From the cell containing the given text, extract its center point as [x, y] coordinate. 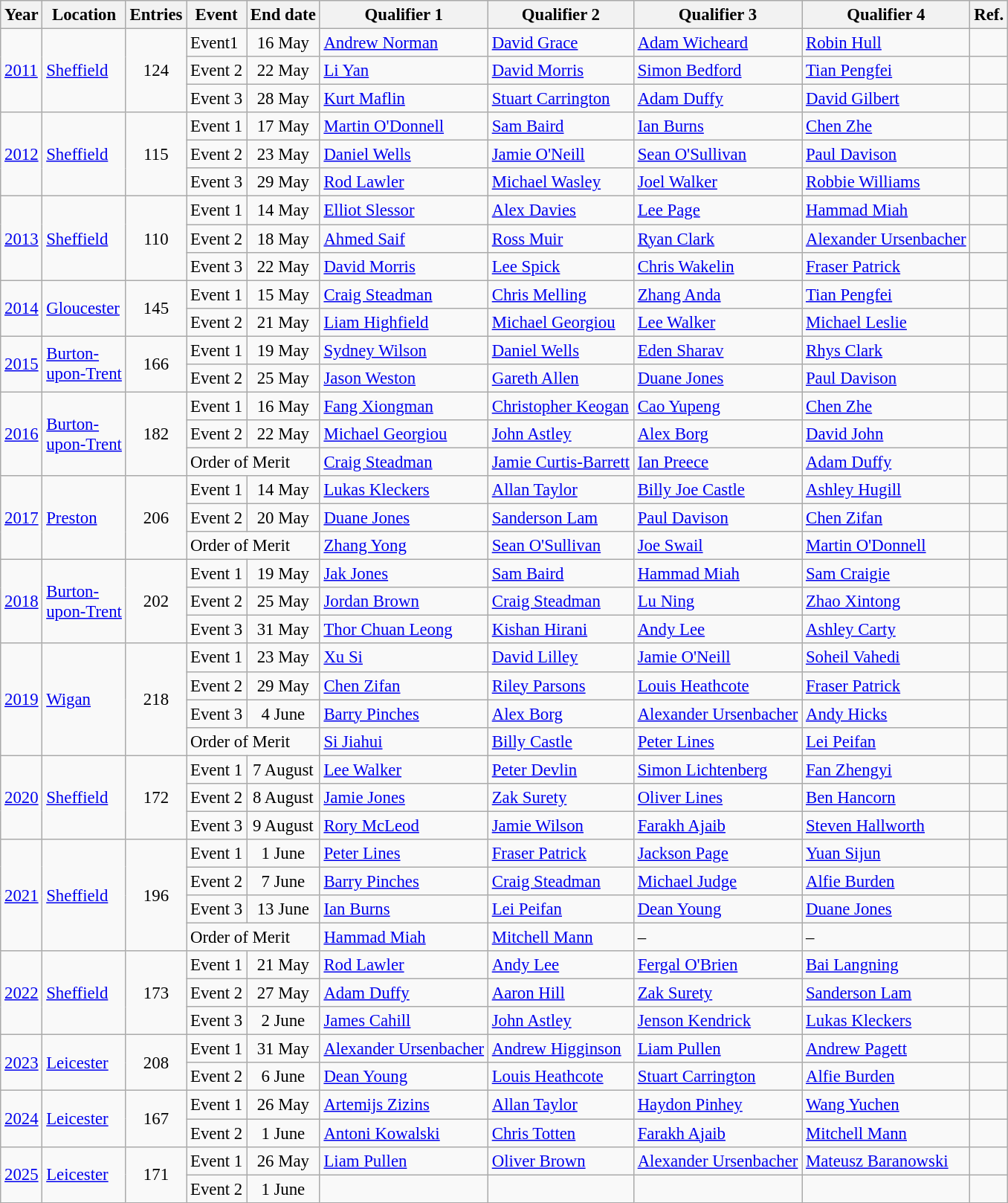
27 May [284, 993]
End date [284, 15]
218 [156, 700]
Oliver Brown [560, 1161]
28 May [284, 99]
Simon Lichtenberg [717, 770]
Adam Wicheard [717, 43]
172 [156, 797]
2025 [22, 1175]
Jackson Page [717, 854]
2015 [22, 364]
Chris Totten [560, 1133]
Jordan Brown [404, 601]
Robbie Williams [886, 182]
David Lilley [560, 658]
Soheil Vahedi [886, 658]
171 [156, 1175]
18 May [284, 239]
115 [156, 155]
Billy Joe Castle [717, 490]
4 June [284, 714]
James Cahill [404, 1021]
Sydney Wilson [404, 350]
8 August [284, 798]
Event [217, 15]
2023 [22, 1063]
Xu Si [404, 658]
2024 [22, 1118]
2 June [284, 1021]
Lee Spick [560, 266]
Wang Yuchen [886, 1105]
Thor Chuan Leong [404, 630]
Ref. [989, 15]
2019 [22, 700]
6 June [284, 1077]
Liam Highfield [404, 322]
Year [22, 15]
Preston [84, 517]
Artemijs Zizins [404, 1105]
Joe Swail [717, 546]
Jamie Jones [404, 798]
2013 [22, 238]
Entries [156, 15]
Qualifier 3 [717, 15]
Haydon Pinhey [717, 1105]
Gareth Allen [560, 378]
Jak Jones [404, 574]
Jamie Curtis-Barrett [560, 462]
Jason Weston [404, 378]
David John [886, 434]
110 [156, 238]
2016 [22, 434]
9 August [284, 825]
7 June [284, 881]
Oliver Lines [717, 798]
Si Jiahui [404, 741]
2011 [22, 71]
Sam Craigie [886, 574]
Ian Preece [717, 462]
2022 [22, 993]
206 [156, 517]
Andy Hicks [886, 714]
Kishan Hirani [560, 630]
Qualifier 2 [560, 15]
Jenson Kendrick [717, 1021]
2014 [22, 308]
Lu Ning [717, 601]
2021 [22, 895]
Event1 [217, 43]
173 [156, 993]
Yuan Sijun [886, 854]
196 [156, 895]
Ryan Clark [717, 239]
Antoni Kowalski [404, 1133]
2020 [22, 797]
182 [156, 434]
Andrew Higginson [560, 1049]
20 May [284, 518]
Christopher Keogan [560, 406]
Andrew Pagett [886, 1049]
Alex Davies [560, 210]
Qualifier 1 [404, 15]
Zhang Anda [717, 294]
Simon Bedford [717, 71]
Cao Yupeng [717, 406]
Peter Devlin [560, 770]
Kurt Maflin [404, 99]
Rory McLeod [404, 825]
David Grace [560, 43]
167 [156, 1118]
Riley Parsons [560, 686]
2012 [22, 155]
Bai Langning [886, 965]
Ashley Carty [886, 630]
13 June [284, 909]
124 [156, 71]
Joel Walker [717, 182]
Location [84, 15]
Lee Page [717, 210]
Qualifier 4 [886, 15]
Michael Judge [717, 881]
2018 [22, 602]
Fan Zhengyi [886, 770]
Michael Wasley [560, 182]
Chris Melling [560, 294]
145 [156, 308]
Ashley Hugill [886, 490]
Zhang Yong [404, 546]
15 May [284, 294]
Ahmed Saif [404, 239]
Ross Muir [560, 239]
Chris Wakelin [717, 266]
208 [156, 1063]
Robin Hull [886, 43]
Jamie Wilson [560, 825]
Wigan [84, 700]
7 August [284, 770]
Li Yan [404, 71]
Eden Sharav [717, 350]
David Gilbert [886, 99]
2017 [22, 517]
Rhys Clark [886, 350]
Ben Hancorn [886, 798]
Fergal O'Brien [717, 965]
Billy Castle [560, 741]
Fang Xiongman [404, 406]
Andrew Norman [404, 43]
166 [156, 364]
Zhao Xintong [886, 601]
Michael Leslie [886, 322]
Steven Hallworth [886, 825]
17 May [284, 126]
Gloucester [84, 308]
Elliot Slessor [404, 210]
202 [156, 602]
Aaron Hill [560, 993]
Mateusz Baranowski [886, 1161]
